Find where the given text appears and provide that cell's center as [x, y] coordinate. 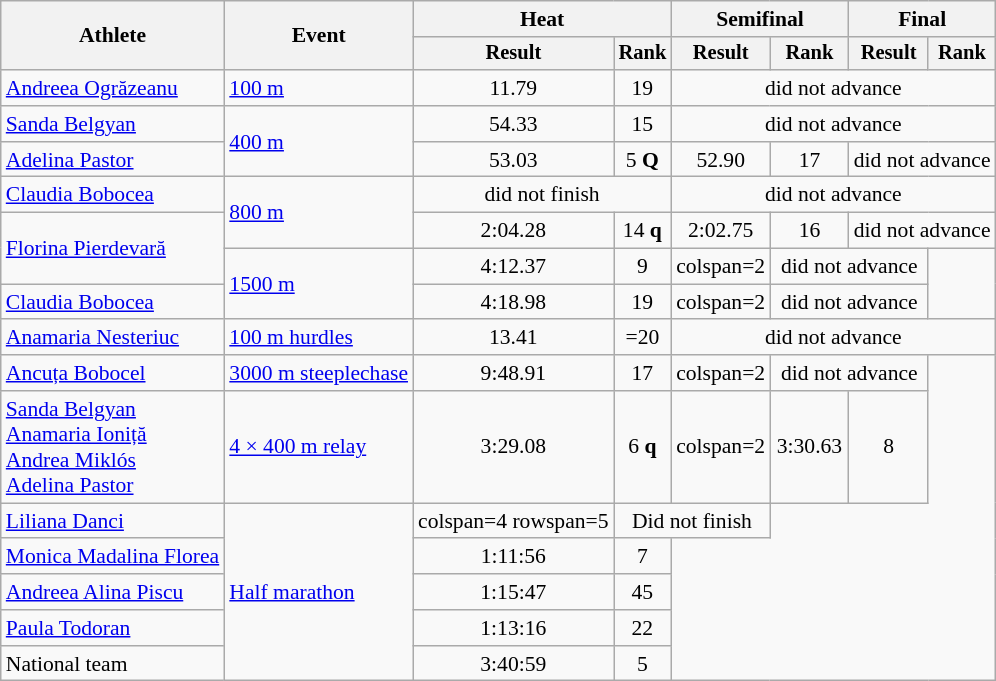
14 q [643, 231]
Sanda BelgyanAnamaria IonițăAndrea MiklósAdelina Pastor [113, 447]
100 m hurdles [318, 338]
Heat [542, 19]
2:04.28 [514, 231]
Semifinal [760, 19]
Andreea Ogrăzeanu [113, 88]
16 [810, 231]
22 [643, 628]
Florina Pierdevară [113, 248]
Final [922, 19]
9 [643, 267]
7 [643, 557]
1:11:56 [514, 557]
Sanda Belgyan [113, 124]
Paula Todoran [113, 628]
Adelina Pastor [113, 160]
5 Q [643, 160]
11.79 [514, 88]
53.03 [514, 160]
2:02.75 [720, 231]
800 m [318, 212]
3:29.08 [514, 447]
45 [643, 592]
1500 m [318, 284]
Monica Madalina Florea [113, 557]
Event [318, 36]
4:12.37 [514, 267]
Anamaria Nesteriuc [113, 338]
9:48.91 [514, 373]
colspan=4 rowspan=5 [514, 521]
1:15:47 [514, 592]
4:18.98 [514, 302]
Andreea Alina Piscu [113, 592]
Half marathon [318, 592]
3000 m steeplechase [318, 373]
Ancuța Bobocel [113, 373]
Liliana Danci [113, 521]
6 q [643, 447]
8 [889, 447]
Did not finish [692, 521]
400 m [318, 142]
15 [643, 124]
1:13:16 [514, 628]
3:30.63 [810, 447]
=20 [643, 338]
52.90 [720, 160]
Athlete [113, 36]
13.41 [514, 338]
54.33 [514, 124]
did not finish [542, 195]
4 × 400 m relay [318, 447]
100 m [318, 88]
